Return the (X, Y) coordinate for the center point of the cell that contains the specified text.  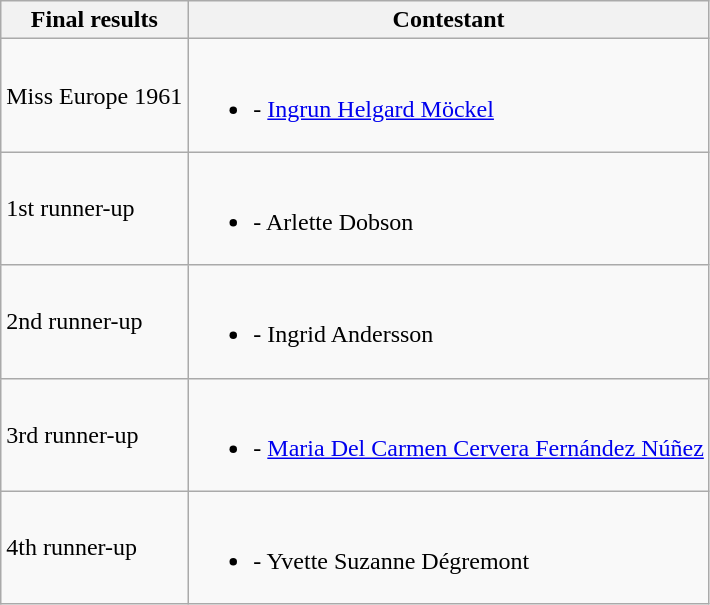
Miss Europe 1961 (94, 96)
- Arlette Dobson (449, 208)
1st runner-up (94, 208)
- Ingrid Andersson (449, 322)
- Yvette Suzanne Dégremont (449, 548)
Final results (94, 20)
Contestant (449, 20)
4th runner-up (94, 548)
- Ingrun Helgard Möckel (449, 96)
3rd runner-up (94, 434)
2nd runner-up (94, 322)
- Maria Del Carmen Cervera Fernández Núñez (449, 434)
